Scan for the cell matching the given text and deliver its (X, Y) coordinate at center. 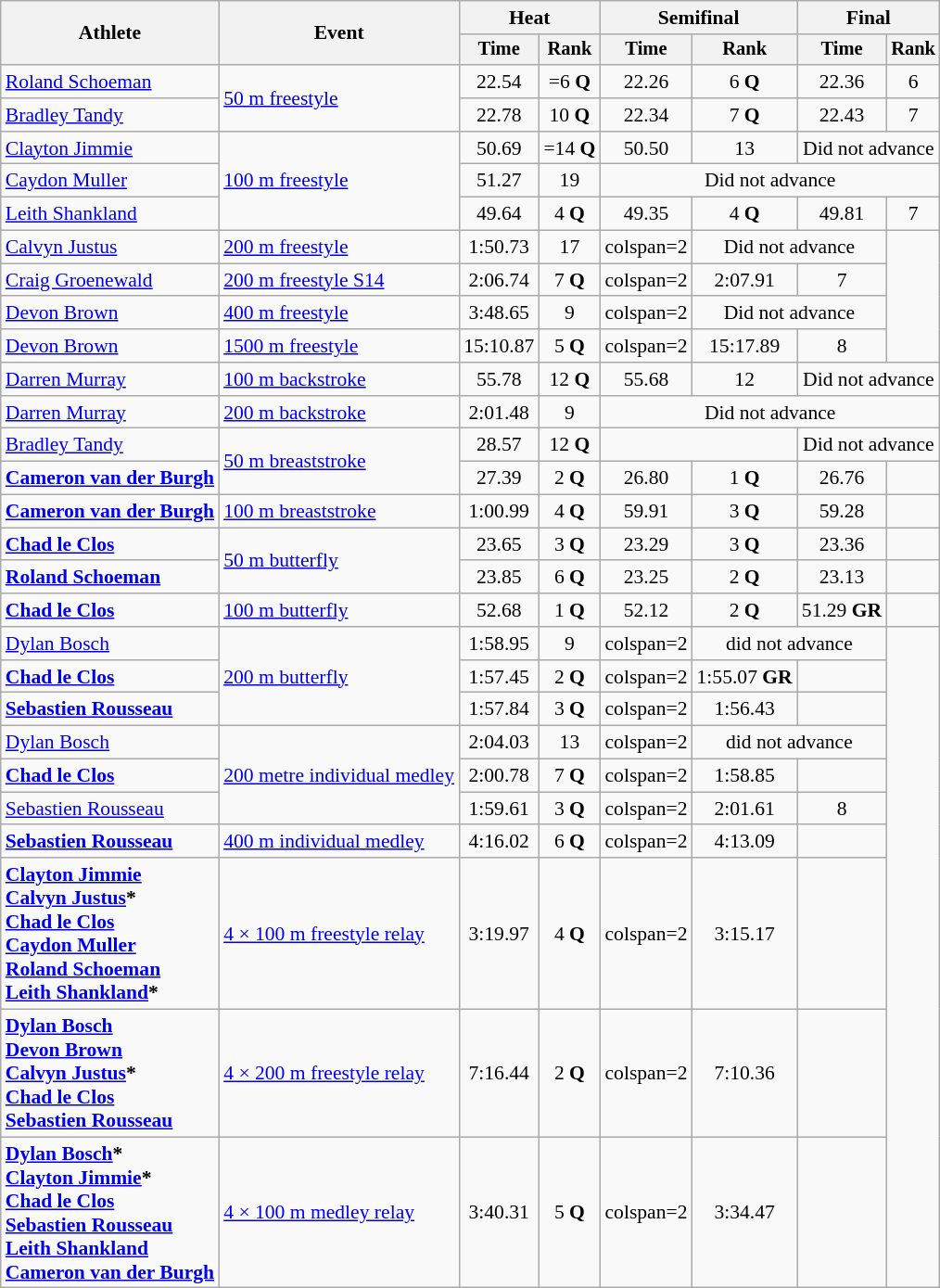
Calvyn Justus (109, 248)
1:58.95 (499, 644)
23.25 (645, 578)
22.78 (499, 115)
22.26 (645, 82)
Final (869, 18)
49.81 (842, 214)
Craig Groenewald (109, 280)
3:40.31 (499, 1213)
51.27 (499, 181)
1:58.85 (745, 776)
1:59.61 (499, 809)
2:07.91 (745, 280)
51.29 GR (842, 610)
100 m backstroke (339, 379)
26.76 (842, 478)
23.85 (499, 578)
100 m butterfly (339, 610)
49.35 (645, 214)
50 m breaststroke (339, 462)
15:17.89 (745, 346)
4:16.02 (499, 842)
Event (339, 33)
Dylan Bosch*Clayton Jimmie*Chad le ClosSebastien RousseauLeith ShanklandCameron van der Burgh (109, 1213)
50 m freestyle (339, 98)
200 m freestyle (339, 248)
50.50 (645, 148)
3:19.97 (499, 933)
1:55.07 GR (745, 677)
Dylan BoschDevon BrownCalvyn Justus*Chad le ClosSebastien Rousseau (109, 1074)
55.78 (499, 379)
Clayton JimmieCalvyn Justus*Chad le ClosCaydon MullerRoland SchoemanLeith Shankland* (109, 933)
1:57.84 (499, 709)
200 m freestyle S14 (339, 280)
2:04.03 (499, 743)
200 m backstroke (339, 413)
28.57 (499, 445)
200 metre individual medley (339, 775)
3:48.65 (499, 313)
3:34.47 (745, 1213)
1500 m freestyle (339, 346)
Semifinal (698, 18)
26.80 (645, 478)
15:10.87 (499, 346)
27.39 (499, 478)
19 (569, 181)
22.36 (842, 82)
12 (745, 379)
1:56.43 (745, 709)
400 m individual medley (339, 842)
2:01.48 (499, 413)
100 m freestyle (339, 182)
1:57.45 (499, 677)
=14 Q (569, 148)
22.34 (645, 115)
1:50.73 (499, 248)
4 × 100 m medley relay (339, 1213)
7:16.44 (499, 1074)
3:15.17 (745, 933)
59.91 (645, 512)
Heat (529, 18)
2:00.78 (499, 776)
23.65 (499, 544)
17 (569, 248)
4 × 100 m freestyle relay (339, 933)
23.29 (645, 544)
22.54 (499, 82)
Clayton Jimmie (109, 148)
2:01.61 (745, 809)
52.68 (499, 610)
100 m breaststroke (339, 512)
22.43 (842, 115)
6 (913, 82)
23.36 (842, 544)
Leith Shankland (109, 214)
50.69 (499, 148)
Athlete (109, 33)
4:13.09 (745, 842)
59.28 (842, 512)
4 × 200 m freestyle relay (339, 1074)
7:10.36 (745, 1074)
=6 Q (569, 82)
23.13 (842, 578)
50 m butterfly (339, 560)
1:00.99 (499, 512)
55.68 (645, 379)
200 m butterfly (339, 677)
49.64 (499, 214)
Caydon Muller (109, 181)
10 Q (569, 115)
52.12 (645, 610)
2:06.74 (499, 280)
400 m freestyle (339, 313)
